Locate the cell with the specified text and output its (x, y) center coordinate. 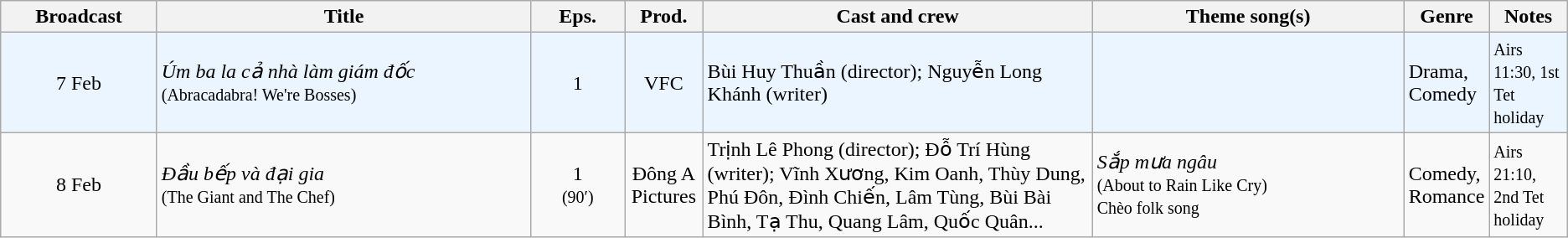
Sắp mưa ngâu(About to Rain Like Cry)Chèo folk song (1248, 184)
Eps. (578, 17)
Broadcast (79, 17)
Notes (1528, 17)
1(90′) (578, 184)
Bùi Huy Thuần (director); Nguyễn Long Khánh (writer) (898, 82)
Airs 11:30, 1st Tet holiday (1528, 82)
Airs 21:10, 2nd Tet holiday (1528, 184)
Drama, Comedy (1447, 82)
7 Feb (79, 82)
Title (343, 17)
Đầu bếp và đại gia (The Giant and The Chef) (343, 184)
Comedy, Romance (1447, 184)
1 (578, 82)
Genre (1447, 17)
Cast and crew (898, 17)
Đông A Pictures (663, 184)
Theme song(s) (1248, 17)
Prod. (663, 17)
VFC (663, 82)
8 Feb (79, 184)
Úm ba la cả nhà làm giám đốc (Abracadabra! We're Bosses) (343, 82)
